Search for the cell housing the specified text and yield its [x, y] center coordinate. 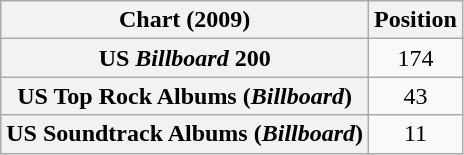
Position [416, 20]
174 [416, 58]
Chart (2009) [185, 20]
43 [416, 96]
US Top Rock Albums (Billboard) [185, 96]
US Soundtrack Albums (Billboard) [185, 134]
11 [416, 134]
US Billboard 200 [185, 58]
